Detect which cell encompasses the target text, then output its [X, Y] center coordinate. 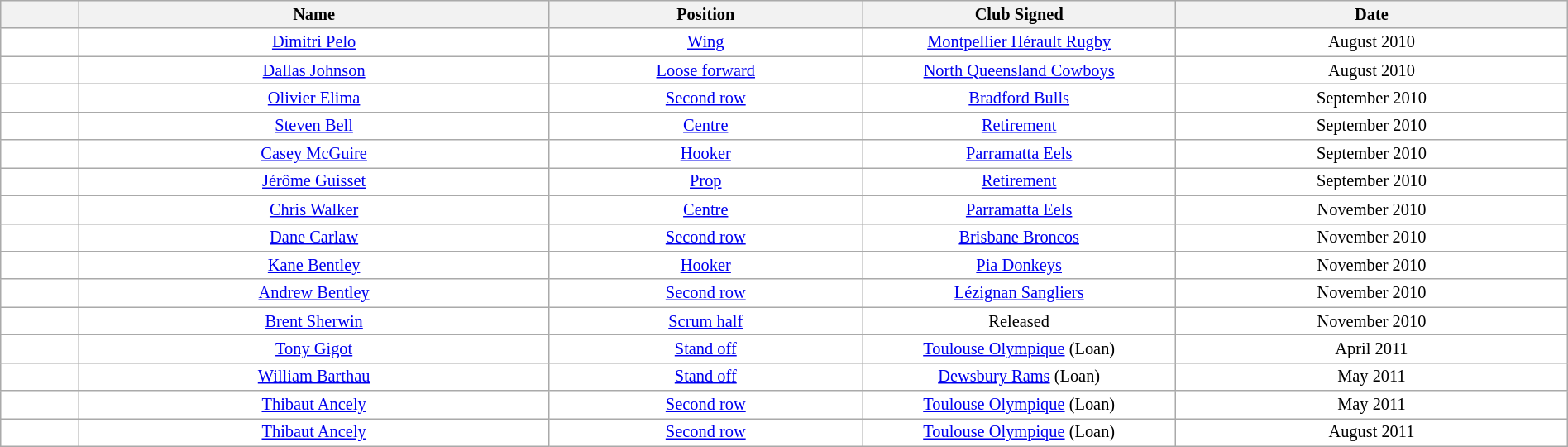
Montpellier Hérault Rugby [1019, 42]
Casey McGuire [313, 154]
Brisbane Broncos [1019, 238]
Released [1019, 321]
Scrum half [706, 321]
Andrew Bentley [313, 293]
Steven Bell [313, 126]
William Barthau [313, 377]
Loose forward [706, 70]
Dallas Johnson [313, 70]
Name [313, 14]
Club Signed [1019, 14]
Dimitri Pelo [313, 42]
Kane Bentley [313, 265]
Dane Carlaw [313, 238]
August 2011 [1372, 432]
Brent Sherwin [313, 321]
Olivier Elima [313, 98]
April 2011 [1372, 348]
Position [706, 14]
Lézignan Sangliers [1019, 293]
Wing [706, 42]
Prop [706, 181]
Bradford Bulls [1019, 98]
Dewsbury Rams (Loan) [1019, 377]
Chris Walker [313, 209]
Date [1372, 14]
Pia Donkeys [1019, 265]
Tony Gigot [313, 348]
Jérôme Guisset [313, 181]
North Queensland Cowboys [1019, 70]
